Detect which cell encompasses the target text, then output its (x, y) center coordinate. 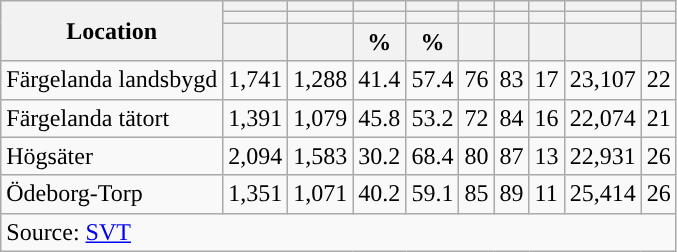
72 (476, 118)
Färgelanda landsbygd (112, 80)
22,074 (602, 118)
1,288 (320, 80)
30.2 (380, 156)
85 (476, 194)
40.2 (380, 194)
2,094 (256, 156)
Location (112, 31)
84 (512, 118)
16 (546, 118)
25,414 (602, 194)
76 (476, 80)
22,931 (602, 156)
13 (546, 156)
45.8 (380, 118)
59.1 (432, 194)
41.4 (380, 80)
17 (546, 80)
1,583 (320, 156)
1,351 (256, 194)
87 (512, 156)
83 (512, 80)
Färgelanda tätort (112, 118)
11 (546, 194)
1,071 (320, 194)
23,107 (602, 80)
80 (476, 156)
57.4 (432, 80)
Ödeborg-Torp (112, 194)
53.2 (432, 118)
1,079 (320, 118)
1,391 (256, 118)
1,741 (256, 80)
Högsäter (112, 156)
Source: SVT (338, 232)
89 (512, 194)
22 (658, 80)
68.4 (432, 156)
21 (658, 118)
